Search for the cell housing the specified text and yield its (X, Y) center coordinate. 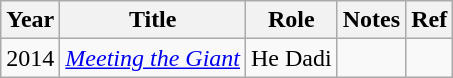
Year (30, 20)
Meeting the Giant (153, 58)
Role (292, 20)
Ref (430, 20)
Notes (371, 20)
2014 (30, 58)
He Dadi (292, 58)
Title (153, 20)
